Detect which cell encompasses the target text, then output its [x, y] center coordinate. 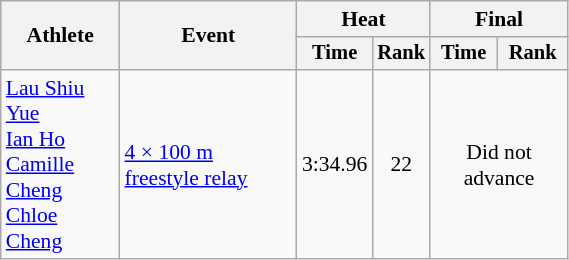
22 [401, 164]
Lau Shiu Yue Ian Ho Camille ChengChloe Cheng [60, 164]
4 × 100 m freestyle relay [208, 164]
Did not advance [499, 164]
Final [499, 19]
Event [208, 36]
Heat [364, 19]
Athlete [60, 36]
3:34.96 [334, 164]
